Search for the cell housing the specified text and yield its [X, Y] center coordinate. 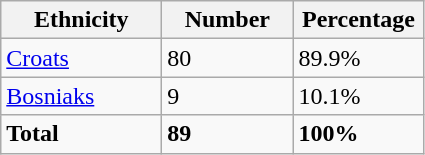
Ethnicity [82, 20]
100% [358, 134]
Percentage [358, 20]
89.9% [358, 58]
10.1% [358, 96]
80 [228, 58]
Bosniaks [82, 96]
89 [228, 134]
Croats [82, 58]
9 [228, 96]
Total [82, 134]
Number [228, 20]
